Scan for the cell matching the given text and deliver its [x, y] coordinate at center. 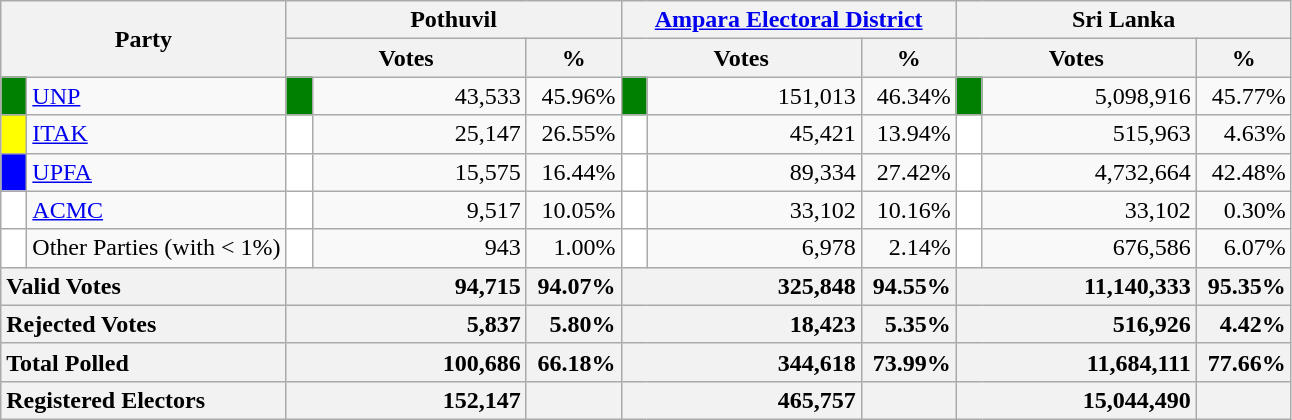
6,978 [754, 248]
Pothuvil [454, 20]
1.00% [574, 248]
5,098,916 [1089, 96]
151,013 [754, 96]
Party [144, 39]
152,147 [406, 400]
0.30% [1244, 210]
15,044,490 [1076, 400]
45.77% [1244, 96]
94.55% [908, 286]
5.80% [574, 324]
516,926 [1076, 324]
Registered Electors [144, 400]
ITAK [156, 134]
Sri Lanka [1124, 20]
4.63% [1244, 134]
UPFA [156, 172]
26.55% [574, 134]
66.18% [574, 362]
94.07% [574, 286]
Valid Votes [144, 286]
4,732,664 [1089, 172]
5,837 [406, 324]
11,140,333 [1076, 286]
18,423 [741, 324]
13.94% [908, 134]
89,334 [754, 172]
11,684,111 [1076, 362]
6.07% [1244, 248]
95.35% [1244, 286]
10.16% [908, 210]
UNP [156, 96]
45.96% [574, 96]
46.34% [908, 96]
94,715 [406, 286]
943 [419, 248]
Total Polled [144, 362]
27.42% [908, 172]
5.35% [908, 324]
4.42% [1244, 324]
676,586 [1089, 248]
43,533 [419, 96]
77.66% [1244, 362]
9,517 [419, 210]
45,421 [754, 134]
10.05% [574, 210]
25,147 [419, 134]
465,757 [741, 400]
100,686 [406, 362]
325,848 [741, 286]
2.14% [908, 248]
15,575 [419, 172]
ACMC [156, 210]
Ampara Electoral District [788, 20]
73.99% [908, 362]
Rejected Votes [144, 324]
42.48% [1244, 172]
515,963 [1089, 134]
344,618 [741, 362]
16.44% [574, 172]
Other Parties (with < 1%) [156, 248]
